Locate the cell with the specified text and output its (x, y) center coordinate. 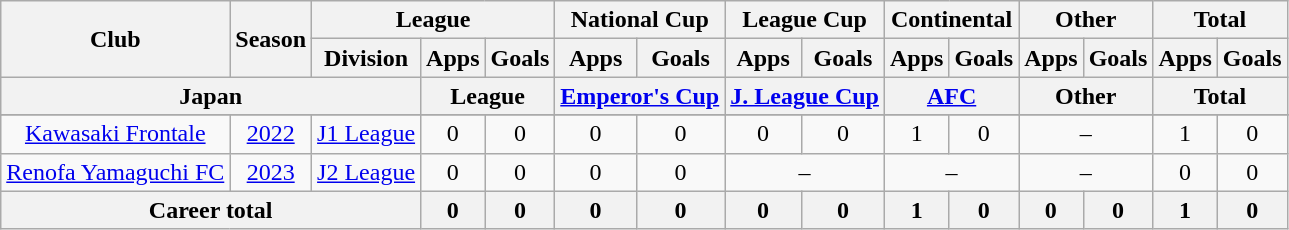
2022 (271, 134)
J2 League (366, 172)
National Cup (640, 20)
Japan (211, 96)
AFC (951, 96)
Season (271, 39)
J1 League (366, 134)
Career total (211, 210)
Renofa Yamaguchi FC (116, 172)
Division (366, 58)
Club (116, 39)
2023 (271, 172)
Kawasaki Frontale (116, 134)
Emperor's Cup (640, 96)
J. League Cup (805, 96)
Continental (951, 20)
League Cup (805, 20)
